Pinpoint the cell where the given text exists, returning its (x, y) midpoint coordinate. 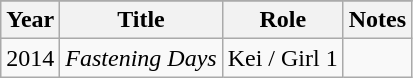
Kei / Girl 1 (282, 58)
Title (141, 20)
Notes (377, 20)
Role (282, 20)
Fastening Days (141, 58)
Year (30, 20)
2014 (30, 58)
